Output the (x, y) coordinate of the center of the cell containing the given text.  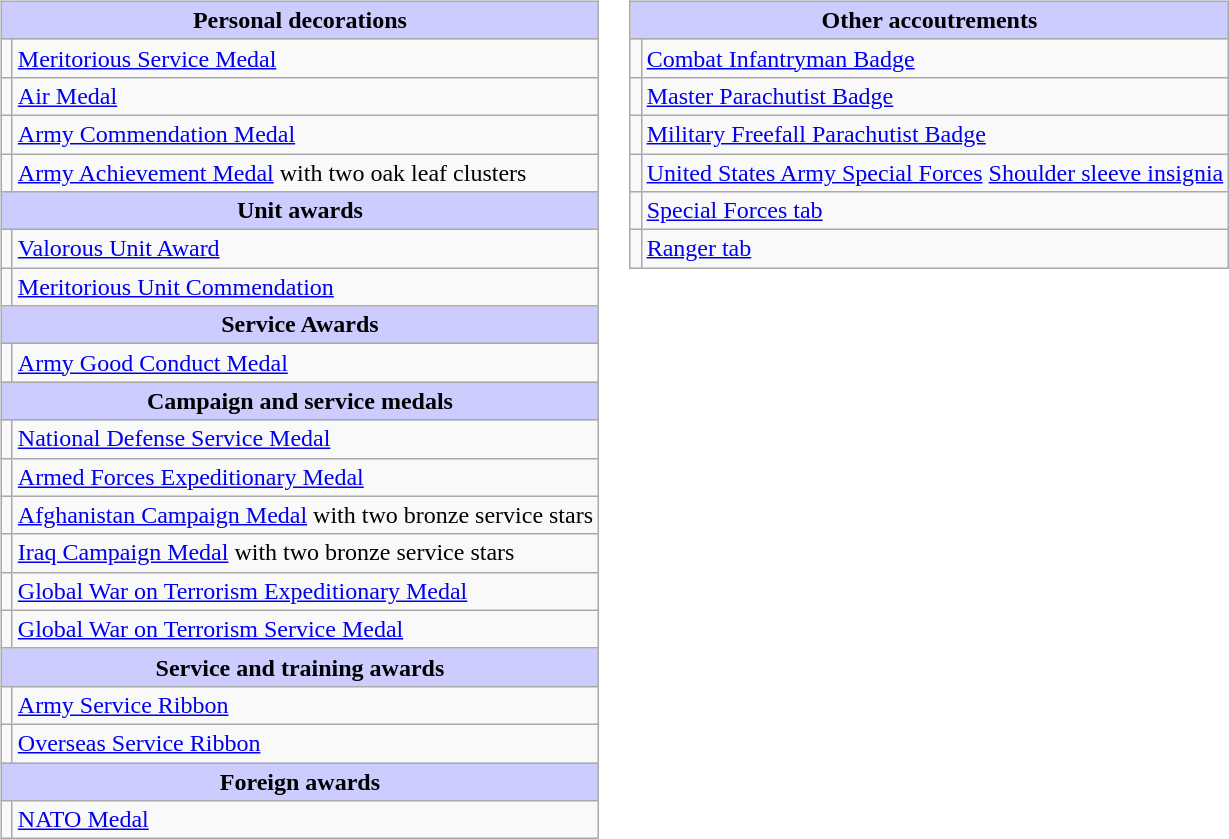
Valorous Unit Award (305, 249)
Meritorious Service Medal (305, 58)
Armed Forces Expeditionary Medal (305, 477)
Afghanistan Campaign Medal with two bronze service stars (305, 515)
Iraq Campaign Medal with two bronze service stars (305, 553)
Ranger tab (935, 249)
Service and training awards (300, 667)
Military Freefall Parachutist Badge (935, 134)
Campaign and service medals (300, 401)
Unit awards (300, 211)
Army Commendation Medal (305, 134)
NATO Medal (305, 820)
Combat Infantryman Badge (935, 58)
Air Medal (305, 96)
Army Service Ribbon (305, 705)
Global War on Terrorism Service Medal (305, 629)
Foreign awards (300, 781)
Special Forces tab (935, 211)
National Defense Service Medal (305, 439)
Service Awards (300, 325)
Army Achievement Medal with two oak leaf clusters (305, 173)
Personal decorations (300, 20)
Global War on Terrorism Expeditionary Medal (305, 591)
Meritorious Unit Commendation (305, 287)
Master Parachutist Badge (935, 96)
United States Army Special Forces Shoulder sleeve insignia (935, 173)
Overseas Service Ribbon (305, 743)
Army Good Conduct Medal (305, 363)
Other accoutrements (930, 20)
